Return (x, y) of the center of cell containing provided text 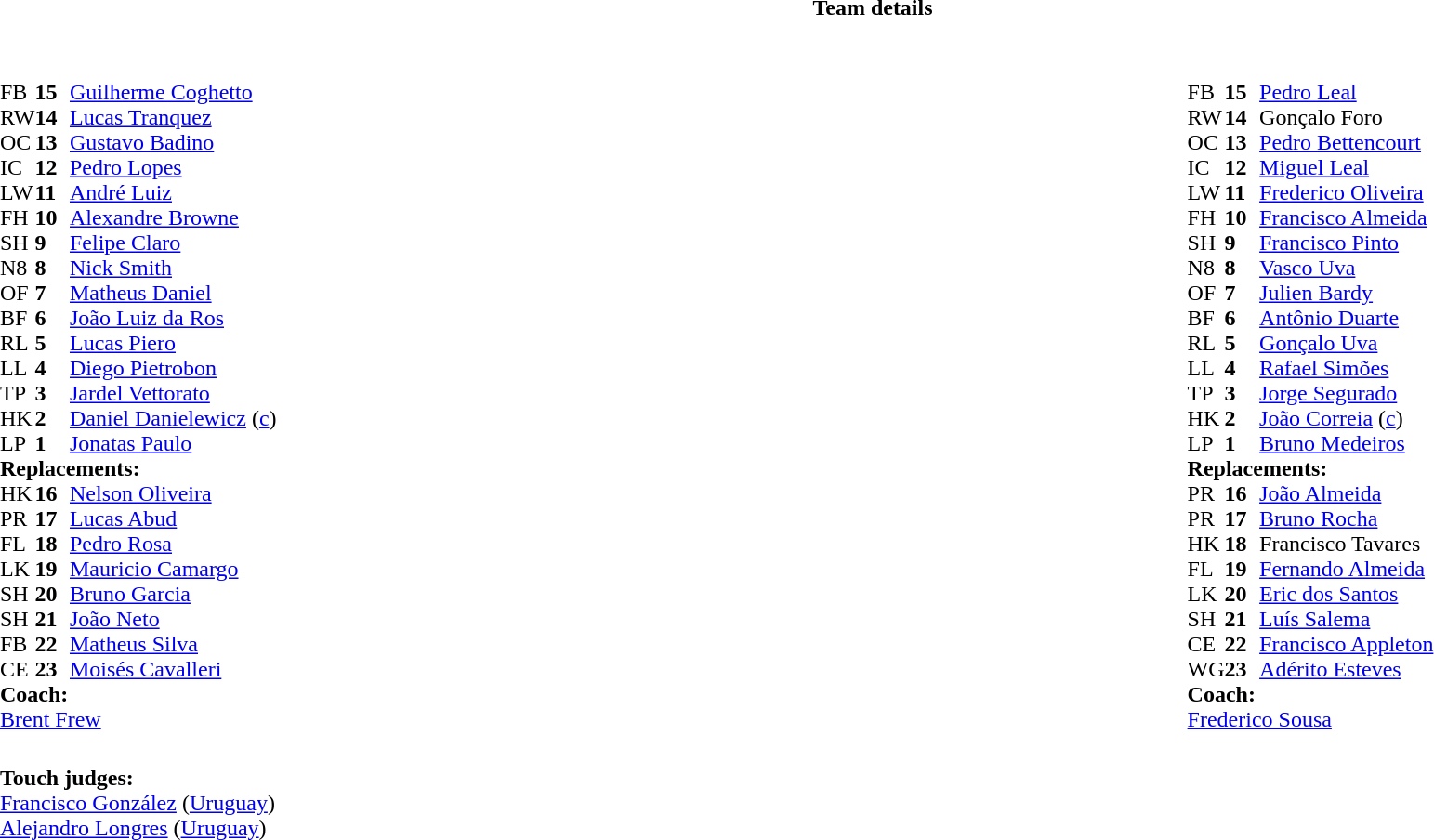
Alexandre Browne (173, 217)
Gonçalo Uva (1346, 344)
Daniel Danielewicz (c) (173, 418)
Antônio Duarte (1346, 318)
Frederico Sousa (1310, 719)
Nelson Oliveira (173, 494)
Jonatas Paulo (173, 444)
Gustavo Badino (173, 143)
Luís Salema (1346, 619)
João Neto (173, 619)
Gonçalo Foro (1346, 117)
André Luiz (173, 193)
Fernando Almeida (1346, 569)
Bruno Medeiros (1346, 444)
Felipe Claro (173, 243)
Lucas Abud (173, 518)
Guilherme Coghetto (173, 93)
João Almeida (1346, 494)
Jardel Vettorato (173, 394)
Pedro Rosa (173, 545)
Adérito Esteves (1346, 669)
Francisco Appleton (1346, 645)
Rafael Simões (1346, 368)
Julien Bardy (1346, 294)
Nick Smith (173, 268)
Francisco Almeida (1346, 217)
Eric dos Santos (1346, 595)
Brent Frew (138, 719)
Lucas Tranquez (173, 117)
Miguel Leal (1346, 167)
WG (1206, 669)
Bruno Garcia (173, 595)
Lucas Piero (173, 344)
Moisés Cavalleri (173, 669)
Diego Pietrobon (173, 368)
João Correia (c) (1346, 418)
Frederico Oliveira (1346, 193)
Pedro Bettencourt (1346, 143)
Matheus Daniel (173, 294)
João Luiz da Ros (173, 318)
Mauricio Camargo (173, 569)
Matheus Silva (173, 645)
Jorge Segurado (1346, 394)
Pedro Leal (1346, 93)
Vasco Uva (1346, 268)
Bruno Rocha (1346, 518)
Francisco Pinto (1346, 243)
Pedro Lopes (173, 167)
Francisco Tavares (1346, 545)
